Determine the [x, y] coordinate at the center of the cell enclosing the given text.  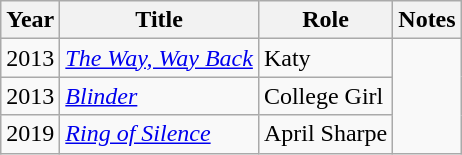
Blinder [160, 96]
Ring of Silence [160, 134]
2019 [30, 134]
The Way, Way Back [160, 58]
College Girl [325, 96]
Notes [427, 20]
Role [325, 20]
Year [30, 20]
April Sharpe [325, 134]
Title [160, 20]
Katy [325, 58]
